Provide the (X, Y) coordinate of the cell's center where the given text is located.  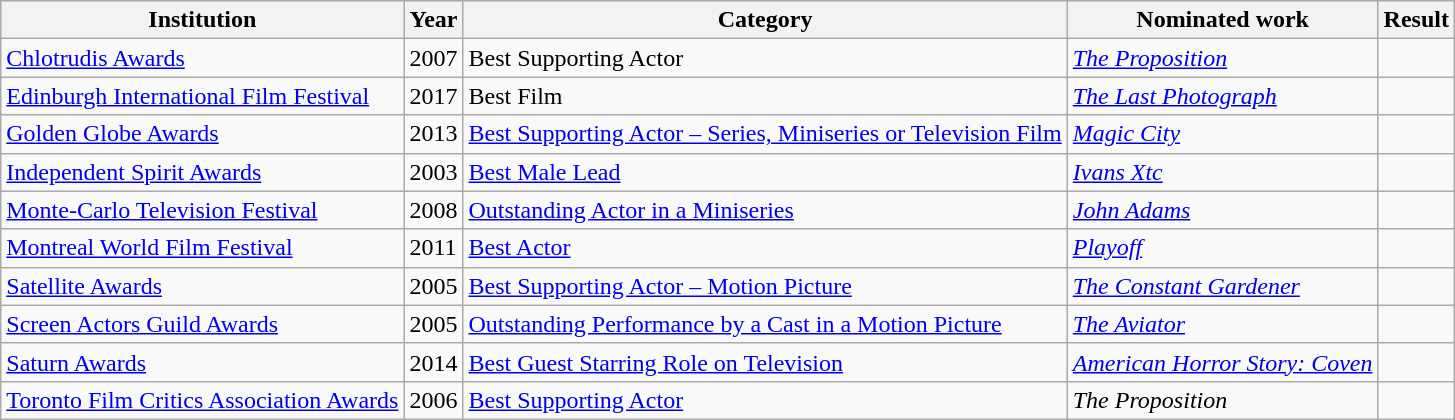
Best Film (765, 96)
Best Actor (765, 248)
Outstanding Performance by a Cast in a Motion Picture (765, 324)
Edinburgh International Film Festival (202, 96)
American Horror Story: Coven (1222, 362)
Ivans Xtc (1222, 172)
Chlotrudis Awards (202, 58)
The Aviator (1222, 324)
Toronto Film Critics Association Awards (202, 400)
Monte-Carlo Television Festival (202, 210)
Nominated work (1222, 20)
Satellite Awards (202, 286)
John Adams (1222, 210)
Montreal World Film Festival (202, 248)
2006 (434, 400)
2013 (434, 134)
Playoff (1222, 248)
The Last Photograph (1222, 96)
2017 (434, 96)
2014 (434, 362)
Result (1416, 20)
Golden Globe Awards (202, 134)
Screen Actors Guild Awards (202, 324)
Outstanding Actor in a Miniseries (765, 210)
Best Supporting Actor – Series, Miniseries or Television Film (765, 134)
Saturn Awards (202, 362)
2003 (434, 172)
Magic City (1222, 134)
Best Guest Starring Role on Television (765, 362)
Institution (202, 20)
2008 (434, 210)
2011 (434, 248)
Best Male Lead (765, 172)
The Constant Gardener (1222, 286)
2007 (434, 58)
Year (434, 20)
Category (765, 20)
Best Supporting Actor – Motion Picture (765, 286)
Independent Spirit Awards (202, 172)
